Determine the [X, Y] coordinate at the center of the cell enclosing the given text.  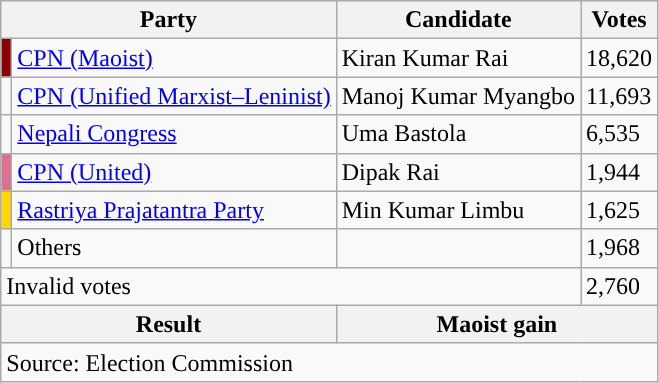
CPN (Unified Marxist–Leninist) [174, 96]
Party [168, 20]
Rastriya Prajatantra Party [174, 210]
11,693 [620, 96]
Candidate [458, 20]
Nepali Congress [174, 134]
Maoist gain [496, 324]
Invalid votes [291, 286]
CPN (United) [174, 172]
Result [168, 324]
Kiran Kumar Rai [458, 58]
6,535 [620, 134]
1,625 [620, 210]
Source: Election Commission [330, 362]
Votes [620, 20]
Manoj Kumar Myangbo [458, 96]
Others [174, 248]
CPN (Maoist) [174, 58]
18,620 [620, 58]
Uma Bastola [458, 134]
Dipak Rai [458, 172]
Min Kumar Limbu [458, 210]
1,968 [620, 248]
1,944 [620, 172]
2,760 [620, 286]
